Return the [X, Y] coordinate for the center point of the cell that contains the specified text.  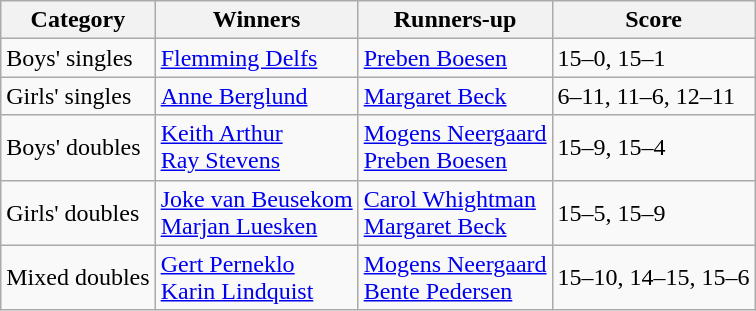
Score [654, 20]
6–11, 11–6, 12–11 [654, 96]
Anne Berglund [256, 96]
15–0, 15–1 [654, 58]
Boys' singles [78, 58]
Flemming Delfs [256, 58]
Boys' doubles [78, 148]
15–5, 15–9 [654, 212]
Runners-up [455, 20]
Mogens Neergaard Bente Pedersen [455, 278]
Girls' singles [78, 96]
Winners [256, 20]
15–9, 15–4 [654, 148]
Gert Perneklo Karin Lindquist [256, 278]
Preben Boesen [455, 58]
15–10, 14–15, 15–6 [654, 278]
Mogens Neergaard Preben Boesen [455, 148]
Category [78, 20]
Carol Whightman Margaret Beck [455, 212]
Keith Arthur Ray Stevens [256, 148]
Joke van Beusekom Marjan Luesken [256, 212]
Margaret Beck [455, 96]
Girls' doubles [78, 212]
Mixed doubles [78, 278]
